Return [x, y] of the center of cell containing provided text 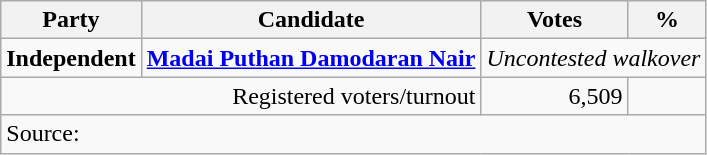
Source: [354, 134]
Votes [554, 20]
Independent [71, 58]
Uncontested walkover [594, 58]
Party [71, 20]
Registered voters/turnout [241, 96]
Candidate [311, 20]
Madai Puthan Damodaran Nair [311, 58]
6,509 [554, 96]
% [667, 20]
